For the text-containing cell, return its midpoint in (X, Y) coordinate format. 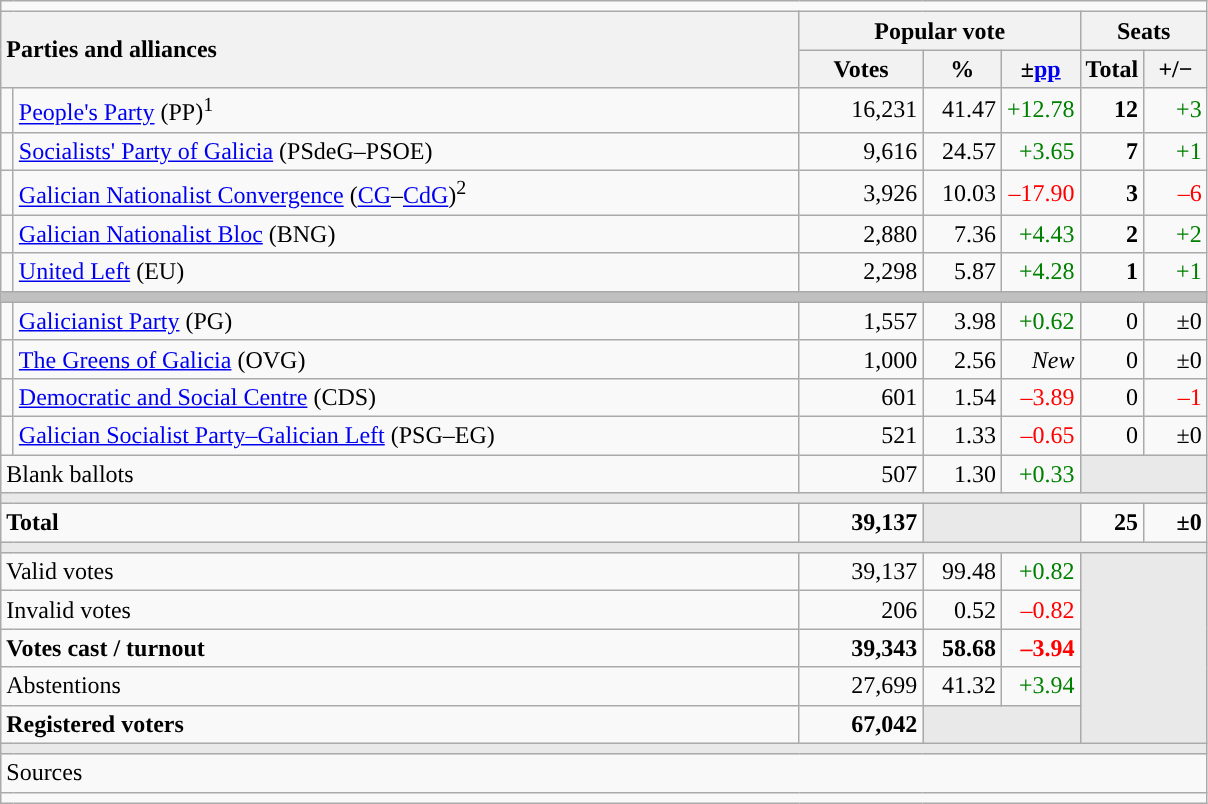
16,231 (861, 110)
206 (861, 610)
Parties and alliances (400, 50)
24.57 (962, 151)
Democratic and Social Centre (CDS) (406, 397)
Valid votes (400, 572)
–0.82 (1040, 610)
Blank ballots (400, 474)
99.48 (962, 572)
12 (1112, 110)
9,616 (861, 151)
–3.94 (1040, 648)
–17.90 (1040, 194)
7.36 (962, 234)
+4.43 (1040, 234)
Votes (861, 69)
0.52 (962, 610)
2 (1112, 234)
People's Party (PP)1 (406, 110)
+12.78 (1040, 110)
Invalid votes (400, 610)
+3 (1176, 110)
2,880 (861, 234)
41.47 (962, 110)
1,000 (861, 359)
10.03 (962, 194)
Registered voters (400, 724)
Galician Nationalist Convergence (CG–CdG)2 (406, 194)
–3.89 (1040, 397)
521 (861, 435)
+3.94 (1040, 686)
+4.28 (1040, 272)
67,042 (861, 724)
Galician Nationalist Bloc (BNG) (406, 234)
39,343 (861, 648)
–1 (1176, 397)
1 (1112, 272)
3 (1112, 194)
United Left (EU) (406, 272)
41.32 (962, 686)
2,298 (861, 272)
1,557 (861, 321)
+2 (1176, 234)
7 (1112, 151)
±pp (1040, 69)
25 (1112, 523)
27,699 (861, 686)
+/− (1176, 69)
+0.62 (1040, 321)
–6 (1176, 194)
Votes cast / turnout (400, 648)
Galician Socialist Party–Galician Left (PSG–EG) (406, 435)
3.98 (962, 321)
2.56 (962, 359)
New (1040, 359)
Abstentions (400, 686)
3,926 (861, 194)
Seats (1144, 31)
1.54 (962, 397)
+3.65 (1040, 151)
+0.33 (1040, 474)
1.30 (962, 474)
Sources (604, 773)
5.87 (962, 272)
601 (861, 397)
Socialists' Party of Galicia (PSdeG–PSOE) (406, 151)
–0.65 (1040, 435)
58.68 (962, 648)
The Greens of Galicia (OVG) (406, 359)
% (962, 69)
1.33 (962, 435)
Popular vote (940, 31)
Galicianist Party (PG) (406, 321)
507 (861, 474)
+0.82 (1040, 572)
